For the text-containing cell, return its midpoint in [x, y] coordinate format. 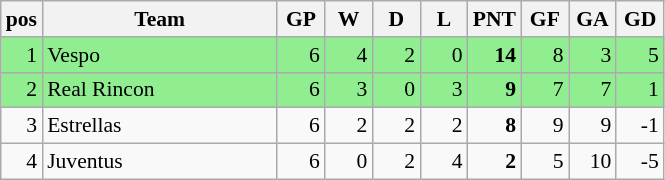
10 [593, 162]
-5 [640, 162]
W [349, 19]
-1 [640, 126]
L [444, 19]
D [396, 19]
GD [640, 19]
GF [545, 19]
Team [160, 19]
PNT [494, 19]
Real Rincon [160, 90]
Juventus [160, 162]
pos [22, 19]
14 [494, 55]
GA [593, 19]
GP [301, 19]
Estrellas [160, 126]
Vespo [160, 55]
